Pinpoint the cell where the given text exists, returning its [X, Y] midpoint coordinate. 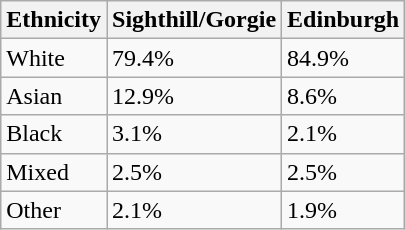
1.9% [344, 210]
12.9% [194, 96]
84.9% [344, 58]
Other [54, 210]
3.1% [194, 134]
Black [54, 134]
Edinburgh [344, 20]
Ethnicity [54, 20]
Mixed [54, 172]
Sighthill/Gorgie [194, 20]
79.4% [194, 58]
Asian [54, 96]
White [54, 58]
8.6% [344, 96]
